Locate the cell with the specified text and output its [X, Y] center coordinate. 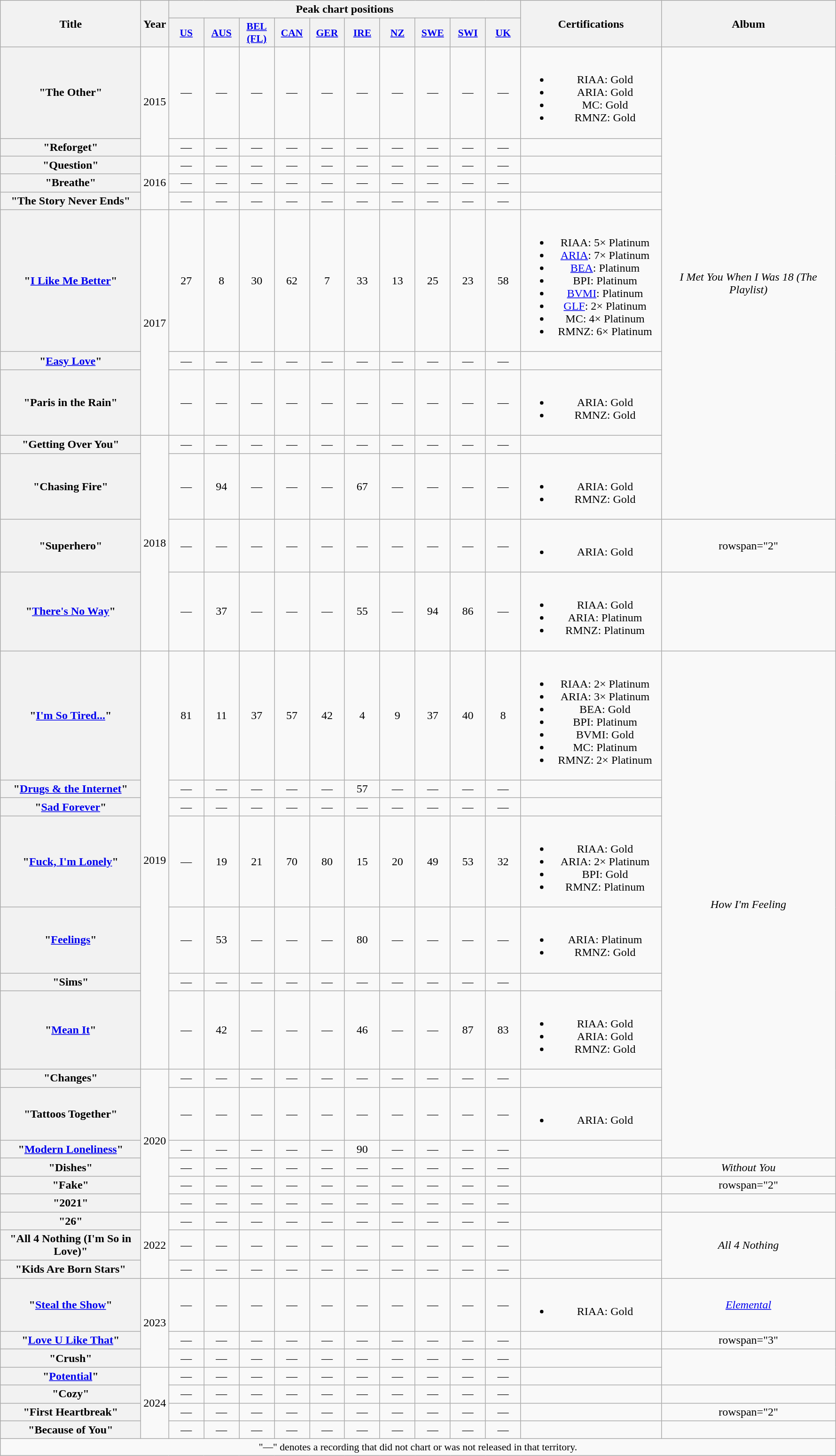
"First Heartbreak" [70, 1412]
RIAA: 2× PlatinumARIA: 3× PlatinumBEA: GoldBPI: PlatinumBVMI: GoldMC: PlatinumRMNZ: 2× Platinum [591, 715]
2023 [155, 1323]
11 [222, 715]
2018 [155, 543]
"Fuck, I'm Lonely" [70, 861]
2016 [155, 183]
67 [362, 486]
81 [186, 715]
RIAA: GoldARIA: 2× PlatinumBPI: GoldRMNZ: Platinum [591, 861]
Without You [748, 1167]
"Chasing Fire" [70, 486]
rowspan="3" [748, 1340]
Certifications [591, 23]
"I Like Me Better" [70, 281]
27 [186, 281]
70 [292, 861]
"Because of You" [70, 1430]
Album [748, 23]
19 [222, 861]
"2021" [70, 1203]
7 [327, 281]
20 [398, 861]
RIAA: Gold [591, 1305]
"26" [70, 1221]
86 [468, 612]
87 [468, 1030]
2020 [155, 1140]
15 [362, 861]
"Steal the Show" [70, 1305]
2019 [155, 860]
90 [362, 1149]
"Dishes" [70, 1167]
All 4 Nothing [748, 1245]
"Potential" [70, 1376]
2024 [155, 1403]
Peak chart positions [345, 9]
"The Story Never Ends" [70, 201]
33 [362, 281]
Elemental [748, 1305]
How I'm Feeling [748, 905]
"Question" [70, 165]
"Crush" [70, 1358]
"—" denotes a recording that did not chart or was not released in that territory. [418, 1447]
83 [503, 1030]
"Breathe" [70, 183]
13 [398, 281]
AUS [222, 33]
Year [155, 23]
2022 [155, 1245]
"Drugs & the Internet" [70, 789]
"Modern Loneliness" [70, 1149]
30 [257, 281]
"Tattoos Together" [70, 1114]
2015 [155, 102]
"Getting Over You" [70, 444]
25 [432, 281]
40 [468, 715]
RIAA: GoldARIA: GoldRMNZ: Gold [591, 1030]
GER [327, 33]
ARIA: PlatinumRMNZ: Gold [591, 940]
9 [398, 715]
NZ [398, 33]
IRE [362, 33]
US [186, 33]
"Reforget" [70, 147]
Title [70, 23]
BEL (FL) [257, 33]
UK [503, 33]
RIAA: GoldARIA: GoldMC: GoldRMNZ: Gold [591, 93]
"Paris in the Rain" [70, 402]
2017 [155, 322]
"Easy Love" [70, 360]
RIAA: 5× PlatinumARIA: 7× PlatinumBEA: PlatinumBPI: PlatinumBVMI: PlatinumGLF: 2× PlatinumMC: 4× PlatinumRMNZ: 6× Platinum [591, 281]
"Superhero" [70, 546]
62 [292, 281]
"I'm So Tired..." [70, 715]
SWE [432, 33]
"Mean It" [70, 1030]
4 [362, 715]
"Love U Like That" [70, 1340]
"Sims" [70, 982]
"Cozy" [70, 1394]
"The Other" [70, 93]
"All 4 Nothing (I'm So in Love)" [70, 1245]
RIAA: GoldARIA: PlatinumRMNZ: Platinum [591, 612]
CAN [292, 33]
I Met You When I Was 18 (The Playlist) [748, 283]
"Sad Forever" [70, 807]
"Fake" [70, 1185]
"There's No Way" [70, 612]
32 [503, 861]
21 [257, 861]
55 [362, 612]
58 [503, 281]
"Changes" [70, 1078]
23 [468, 281]
"Kids Are Born Stars" [70, 1269]
49 [432, 861]
SWI [468, 33]
46 [362, 1030]
"Feelings" [70, 940]
